For the text-containing cell, return its midpoint in [x, y] coordinate format. 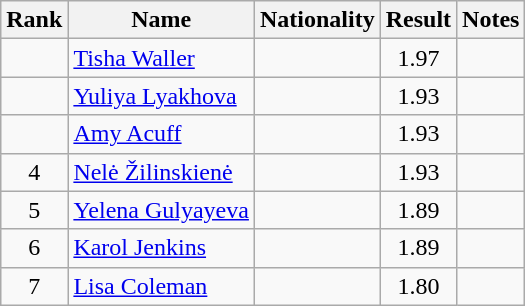
Nelė Žilinskienė [162, 172]
Tisha Waller [162, 58]
Yuliya Lyakhova [162, 96]
5 [34, 210]
Lisa Coleman [162, 286]
Rank [34, 20]
Name [162, 20]
1.80 [418, 286]
Result [418, 20]
Amy Acuff [162, 134]
Notes [491, 20]
7 [34, 286]
Yelena Gulyayeva [162, 210]
Nationality [317, 20]
Karol Jenkins [162, 248]
1.97 [418, 58]
6 [34, 248]
4 [34, 172]
